Capture the cell that displays the provided text and extract its (X, Y) central coordinate. 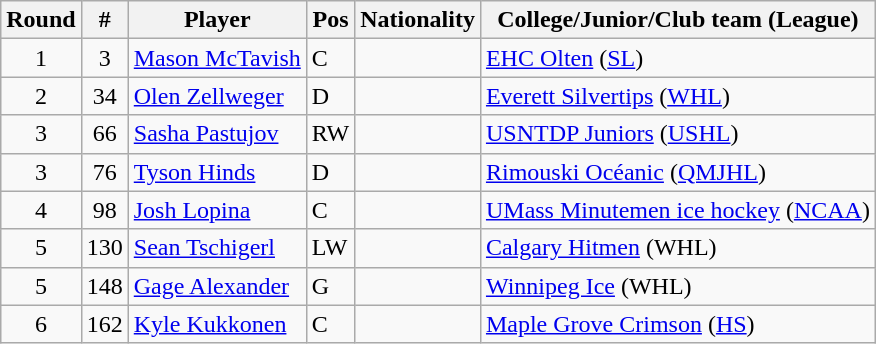
Mason McTavish (217, 58)
Sasha Pastujov (217, 134)
4 (41, 210)
Calgary Hitmen (WHL) (678, 248)
Player (217, 20)
Sean Tschigerl (217, 248)
98 (104, 210)
6 (41, 324)
LW (330, 248)
Pos (330, 20)
UMass Minutemen ice hockey (NCAA) (678, 210)
Kyle Kukkonen (217, 324)
Rimouski Océanic (QMJHL) (678, 172)
130 (104, 248)
2 (41, 96)
College/Junior/Club team (League) (678, 20)
66 (104, 134)
Everett Silvertips (WHL) (678, 96)
34 (104, 96)
162 (104, 324)
RW (330, 134)
EHC Olten (SL) (678, 58)
Josh Lopina (217, 210)
1 (41, 58)
G (330, 286)
Olen Zellweger (217, 96)
148 (104, 286)
Winnipeg Ice (WHL) (678, 286)
# (104, 20)
Round (41, 20)
Gage Alexander (217, 286)
Tyson Hinds (217, 172)
Nationality (418, 20)
Maple Grove Crimson (HS) (678, 324)
USNTDP Juniors (USHL) (678, 134)
76 (104, 172)
